Return (X, Y) of the center of cell containing provided text 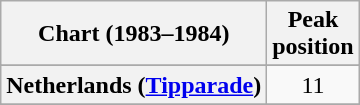
Chart (1983–1984) (134, 34)
Peakposition (313, 34)
11 (313, 85)
Netherlands (Tipparade) (134, 85)
